For the text-containing cell, return its midpoint in [x, y] coordinate format. 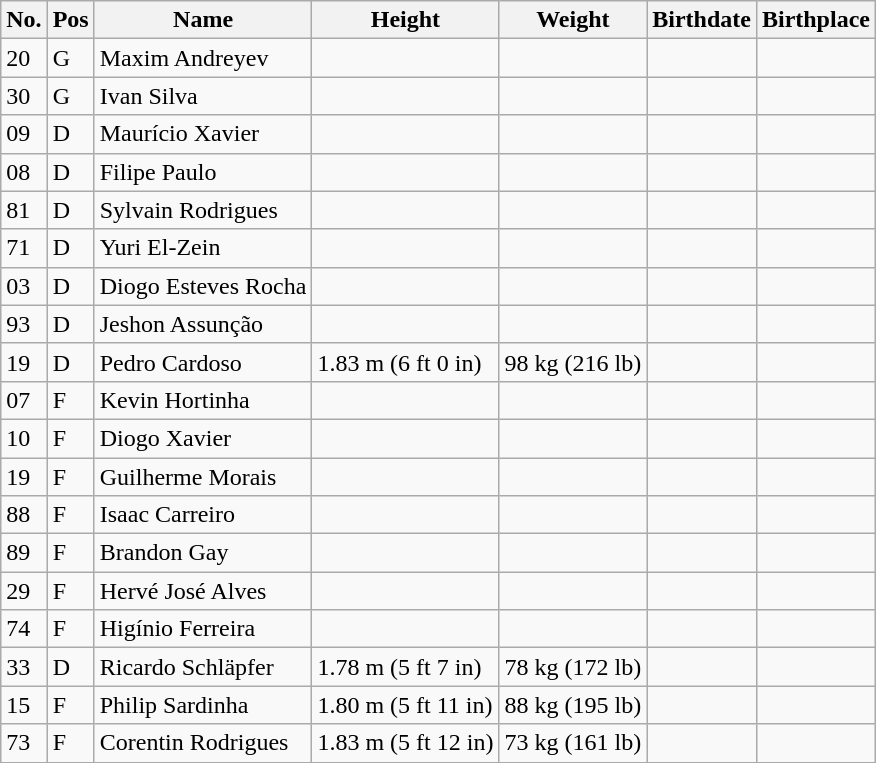
29 [24, 591]
Name [203, 20]
Birthdate [702, 20]
Diogo Esteves Rocha [203, 286]
Height [406, 20]
1.83 m (6 ft 0 in) [406, 362]
Hervé José Alves [203, 591]
15 [24, 705]
Diogo Xavier [203, 438]
Maurício Xavier [203, 134]
Jeshon Assunção [203, 324]
10 [24, 438]
30 [24, 96]
Ricardo Schläpfer [203, 667]
Corentin Rodrigues [203, 743]
Guilherme Morais [203, 477]
1.78 m (5 ft 7 in) [406, 667]
78 kg (172 lb) [573, 667]
08 [24, 172]
Birthplace [816, 20]
73 [24, 743]
Brandon Gay [203, 553]
Pedro Cardoso [203, 362]
Maxim Andreyev [203, 58]
Yuri El-Zein [203, 248]
Isaac Carreiro [203, 515]
93 [24, 324]
07 [24, 400]
89 [24, 553]
Ivan Silva [203, 96]
Sylvain Rodrigues [203, 210]
Philip Sardinha [203, 705]
74 [24, 629]
03 [24, 286]
1.83 m (5 ft 12 in) [406, 743]
No. [24, 20]
73 kg (161 lb) [573, 743]
81 [24, 210]
Kevin Hortinha [203, 400]
98 kg (216 lb) [573, 362]
88 [24, 515]
Pos [70, 20]
20 [24, 58]
Filipe Paulo [203, 172]
Weight [573, 20]
88 kg (195 lb) [573, 705]
Higínio Ferreira [203, 629]
33 [24, 667]
09 [24, 134]
1.80 m (5 ft 11 in) [406, 705]
71 [24, 248]
